Identify which cell holds the provided text, then report its (x, y) central coordinate. 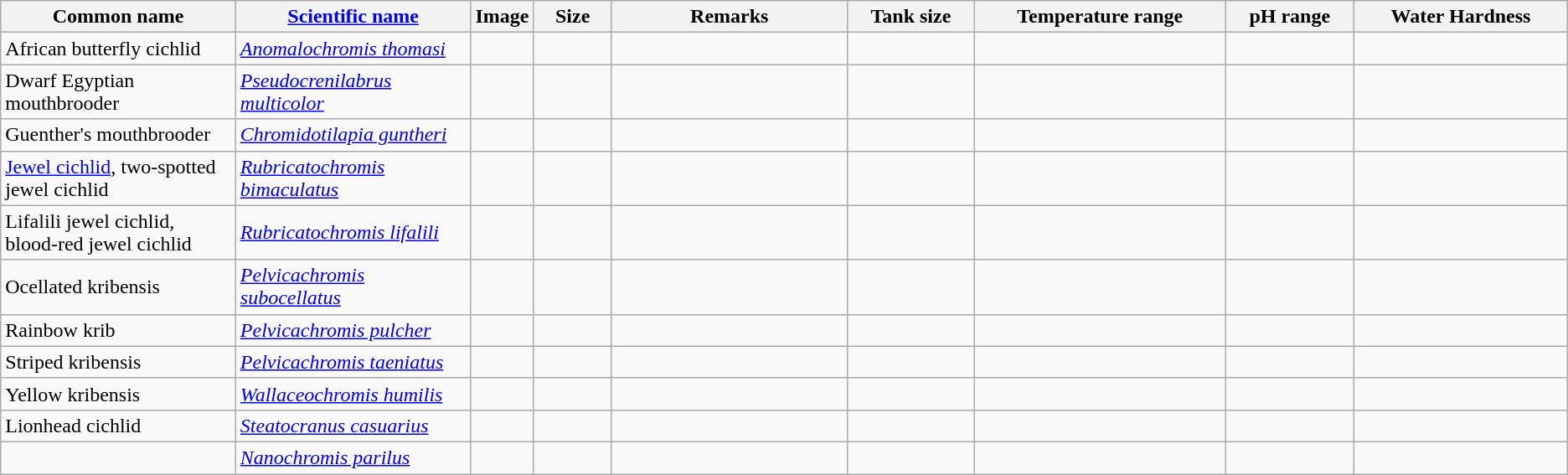
Common name (119, 17)
African butterfly cichlid (119, 49)
Anomalochromis thomasi (353, 49)
Lifalili jewel cichlid, blood-red jewel cichlid (119, 233)
Dwarf Egyptian mouthbrooder (119, 92)
Lionhead cichlid (119, 426)
Image (503, 17)
Scientific name (353, 17)
Tank size (911, 17)
Pelvicachromis subocellatus (353, 287)
Water Hardness (1461, 17)
Rubricatochromis bimaculatus (353, 178)
Chromidotilapia guntheri (353, 135)
Rubricatochromis lifalili (353, 233)
Guenther's mouthbrooder (119, 135)
Nanochromis parilus (353, 457)
Rainbow krib (119, 330)
pH range (1290, 17)
Pseudocrenilabrus multicolor (353, 92)
Ocellated kribensis (119, 287)
Remarks (729, 17)
Temperature range (1101, 17)
Steatocranus casuarius (353, 426)
Wallaceochromis humilis (353, 394)
Yellow kribensis (119, 394)
Pelvicachromis taeniatus (353, 362)
Striped kribensis (119, 362)
Size (573, 17)
Pelvicachromis pulcher (353, 330)
Jewel cichlid, two-spotted jewel cichlid (119, 178)
